Provide the (X, Y) coordinate of the cell's center where the given text is located.  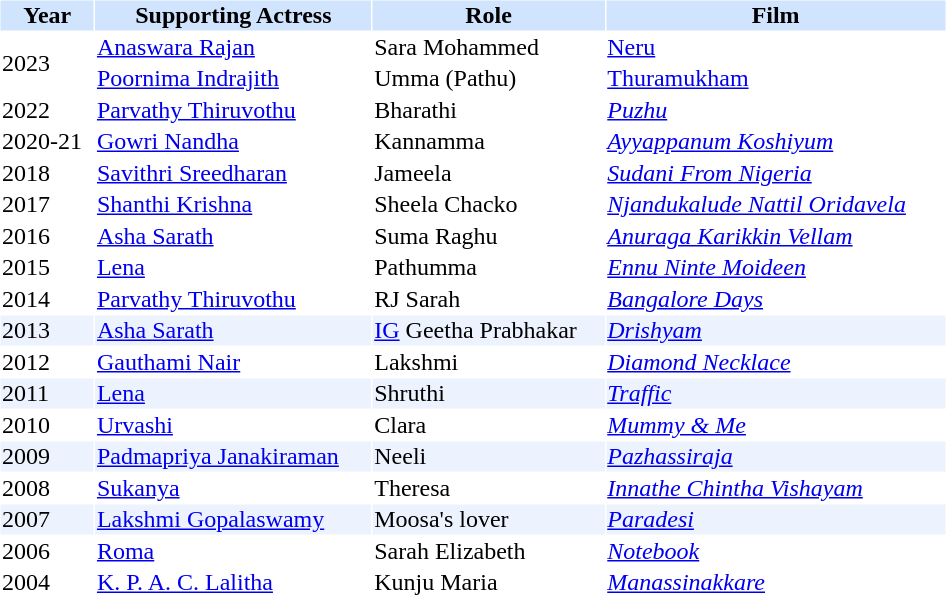
2023 (46, 63)
Sukanya (233, 488)
Innathe Chintha Vishayam (776, 488)
Pathumma (489, 267)
Padmapriya Janakiraman (233, 457)
Neeli (489, 457)
2017 (46, 205)
Sara Mohammed (489, 47)
Poornima Indrajith (233, 79)
2020-21 (46, 141)
Lakshmi (489, 362)
2007 (46, 519)
Clara (489, 425)
2014 (46, 299)
Neru (776, 47)
Bangalore Days (776, 299)
2018 (46, 173)
2015 (46, 267)
Anuraga Karikkin Vellam (776, 236)
Shanthi Krishna (233, 205)
Gowri Nandha (233, 141)
2006 (46, 551)
Sudani From Nigeria (776, 173)
Savithri Sreedharan (233, 173)
Traffic (776, 393)
Gauthami Nair (233, 362)
Kannamma (489, 141)
2016 (46, 236)
Shruthi (489, 393)
Jameela (489, 173)
Thuramukham (776, 79)
Umma (Pathu) (489, 79)
2010 (46, 425)
Ennu Ninte Moideen (776, 267)
2013 (46, 331)
Theresa (489, 488)
Urvashi (233, 425)
IG Geetha Prabhakar (489, 331)
Pazhassiraja (776, 457)
Paradesi (776, 519)
2011 (46, 393)
Diamond Necklace (776, 362)
Puzhu (776, 110)
Moosa's lover (489, 519)
Role (489, 15)
Njandukalude Nattil Oridavela (776, 205)
Suma Raghu (489, 236)
Anaswara Rajan (233, 47)
Bharathi (489, 110)
RJ Sarah (489, 299)
Film (776, 15)
2022 (46, 110)
Sarah Elizabeth (489, 551)
Ayyappanum Koshiyum (776, 141)
Notebook (776, 551)
Supporting Actress (233, 15)
Roma (233, 551)
Lakshmi Gopalaswamy (233, 519)
Year (46, 15)
Drishyam (776, 331)
2009 (46, 457)
2008 (46, 488)
Sheela Chacko (489, 205)
2012 (46, 362)
Mummy & Me (776, 425)
